Extract the (x, y) coordinate from the center of the cell holding the provided text.  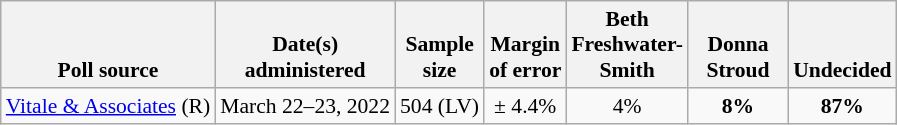
Vitale & Associates (R) (108, 106)
504 (LV) (440, 106)
8% (738, 106)
BethFreshwater-Smith (627, 44)
87% (842, 106)
Date(s)administered (305, 44)
Poll source (108, 44)
± 4.4% (525, 106)
Marginof error (525, 44)
Samplesize (440, 44)
4% (627, 106)
March 22–23, 2022 (305, 106)
DonnaStroud (738, 44)
Undecided (842, 44)
